Pinpoint the cell where the given text exists, returning its [x, y] midpoint coordinate. 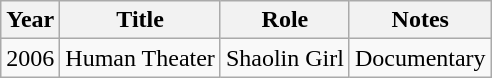
Shaolin Girl [284, 58]
2006 [30, 58]
Documentary [420, 58]
Title [140, 20]
Human Theater [140, 58]
Role [284, 20]
Year [30, 20]
Notes [420, 20]
